Output the (X, Y) coordinate of the center of the cell containing the given text.  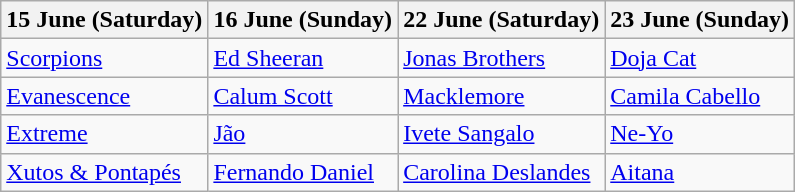
Scorpions (104, 58)
Ed Sheeran (303, 58)
Extreme (104, 134)
Ivete Sangalo (502, 134)
Jão (303, 134)
Xutos & Pontapés (104, 172)
15 June (Saturday) (104, 20)
Camila Cabello (700, 96)
Evanescence (104, 96)
Ne-Yo (700, 134)
Macklemore (502, 96)
Doja Cat (700, 58)
22 June (Saturday) (502, 20)
Carolina Deslandes (502, 172)
23 June (Sunday) (700, 20)
Fernando Daniel (303, 172)
Jonas Brothers (502, 58)
Aitana (700, 172)
16 June (Sunday) (303, 20)
Calum Scott (303, 96)
